From the cell containing the given text, extract its center point as [X, Y] coordinate. 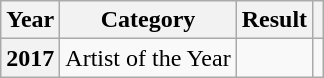
2017 [30, 58]
Year [30, 20]
Artist of the Year [148, 58]
Category [148, 20]
Result [274, 20]
